Output the (X, Y) coordinate of the center of the cell containing the given text.  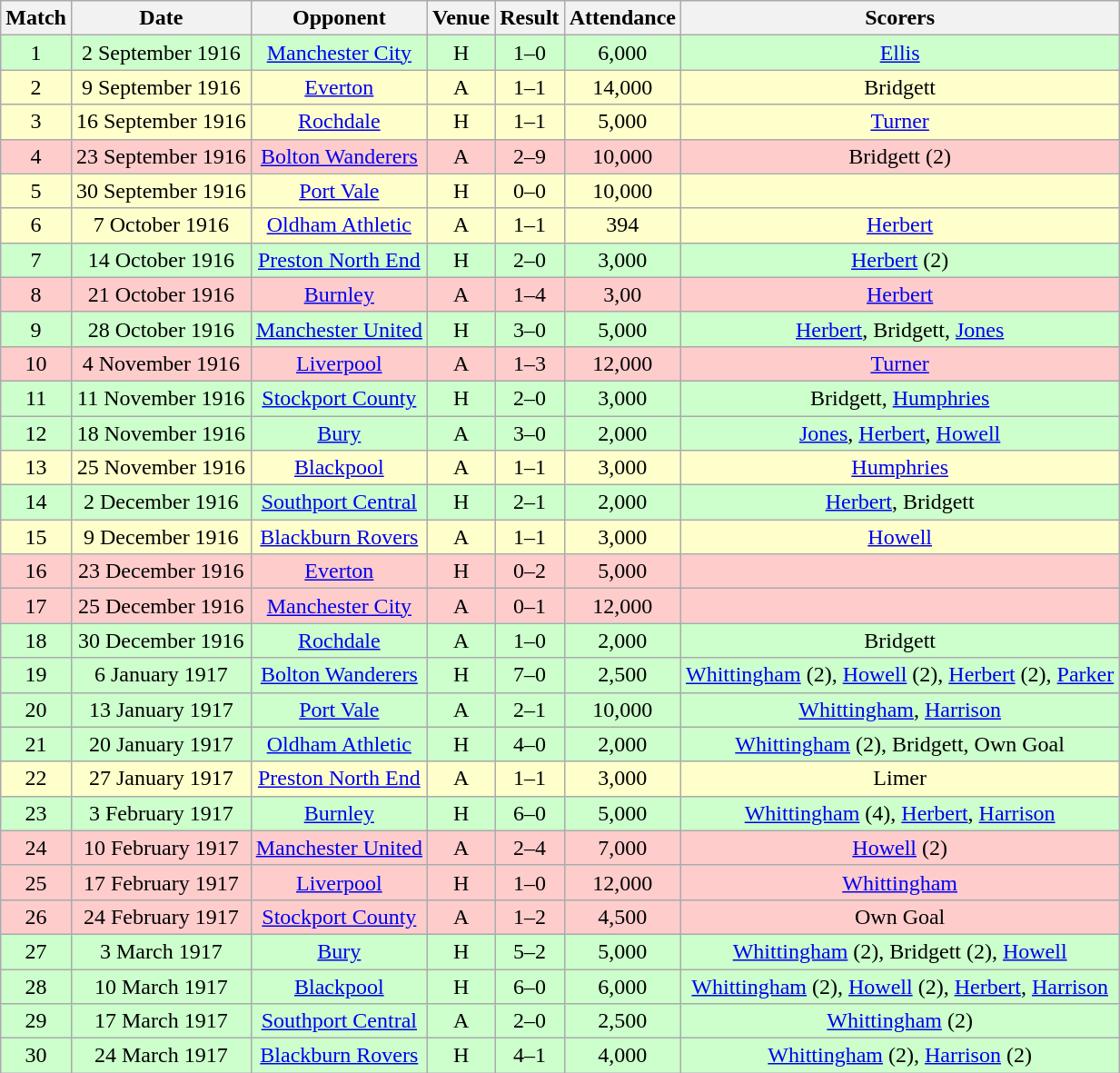
Whittingham (4), Herbert, Harrison (900, 813)
2 December 1916 (161, 502)
7–0 (530, 675)
2–4 (530, 848)
17 March 1917 (161, 1021)
10 (36, 363)
21 October 1916 (161, 294)
Humphries (900, 468)
14 (36, 502)
25 December 1916 (161, 606)
25 (36, 882)
27 (36, 951)
9 December 1916 (161, 537)
1–4 (530, 294)
3 March 1917 (161, 951)
27 January 1917 (161, 779)
16 September 1916 (161, 122)
4–1 (530, 1056)
Own Goal (900, 917)
23 September 1916 (161, 156)
10 February 1917 (161, 848)
3,00 (622, 294)
Whittingham (2), Howell (2), Herbert, Harrison (900, 986)
4,000 (622, 1056)
Whittingham (2), Bridgett, Own Goal (900, 744)
7,000 (622, 848)
20 (36, 710)
13 January 1917 (161, 710)
Herbert (2) (900, 260)
3 February 1917 (161, 813)
28 (36, 986)
Whittingham (900, 882)
23 (36, 813)
Result (530, 18)
0–1 (530, 606)
9 September 1916 (161, 87)
30 December 1916 (161, 641)
Whittingham (2), Harrison (2) (900, 1056)
Opponent (339, 18)
4,500 (622, 917)
Herbert, Bridgett (900, 502)
4 November 1916 (161, 363)
Whittingham (2), Howell (2), Herbert (2), Parker (900, 675)
30 September 1916 (161, 191)
394 (622, 225)
Match (36, 18)
0–0 (530, 191)
1 (36, 53)
Venue (461, 18)
25 November 1916 (161, 468)
9 (36, 329)
5 (36, 191)
2 (36, 87)
Howell (900, 537)
29 (36, 1021)
Scorers (900, 18)
Whittingham (2), Bridgett (2), Howell (900, 951)
Date (161, 18)
11 (36, 398)
16 (36, 571)
2 September 1916 (161, 53)
14 October 1916 (161, 260)
8 (36, 294)
6 (36, 225)
Howell (2) (900, 848)
20 January 1917 (161, 744)
21 (36, 744)
18 November 1916 (161, 433)
23 December 1916 (161, 571)
Herbert, Bridgett, Jones (900, 329)
13 (36, 468)
1–2 (530, 917)
17 February 1917 (161, 882)
4 (36, 156)
6 January 1917 (161, 675)
24 February 1917 (161, 917)
Limer (900, 779)
11 November 1916 (161, 398)
1–3 (530, 363)
Jones, Herbert, Howell (900, 433)
5–2 (530, 951)
4–0 (530, 744)
14,000 (622, 87)
26 (36, 917)
24 (36, 848)
17 (36, 606)
12 (36, 433)
18 (36, 641)
2–9 (530, 156)
Ellis (900, 53)
Bridgett (2) (900, 156)
30 (36, 1056)
10 March 1917 (161, 986)
3 (36, 122)
7 (36, 260)
Whittingham (2) (900, 1021)
Bridgett, Humphries (900, 398)
7 October 1916 (161, 225)
24 March 1917 (161, 1056)
22 (36, 779)
Attendance (622, 18)
Whittingham, Harrison (900, 710)
28 October 1916 (161, 329)
15 (36, 537)
0–2 (530, 571)
19 (36, 675)
